Provide the (x, y) coordinate of the cell's center where the given text is located.  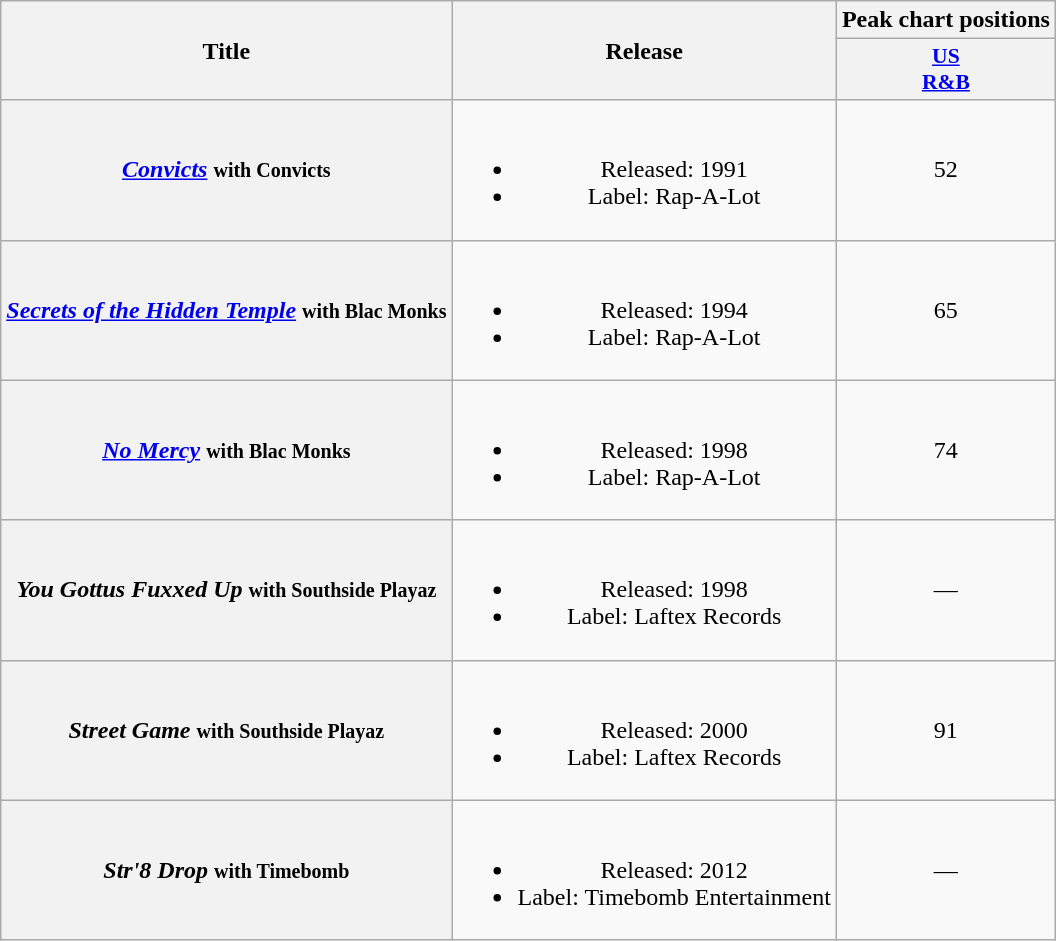
Secrets of the Hidden Temple with Blac Monks (226, 310)
Released: 1998Label: Laftex Records (644, 590)
91 (946, 730)
You Gottus Fuxxed Up with Southside Playaz (226, 590)
Released: 2012Label: Timebomb Entertainment (644, 870)
Str'8 Drop with Timebomb (226, 870)
Title (226, 50)
Peak chart positions (946, 20)
Released: 1991Label: Rap-A-Lot (644, 170)
52 (946, 170)
Released: 2000Label: Laftex Records (644, 730)
Convicts with Convicts (226, 170)
Released: 1998Label: Rap-A-Lot (644, 450)
Street Game with Southside Playaz (226, 730)
Released: 1994Label: Rap-A-Lot (644, 310)
74 (946, 450)
65 (946, 310)
Release (644, 50)
No Mercy with Blac Monks (226, 450)
USR&B (946, 70)
